For the text-containing cell, return its midpoint in [x, y] coordinate format. 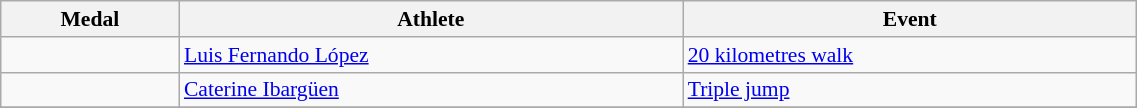
Luis Fernando López [431, 55]
Athlete [431, 19]
Medal [90, 19]
Event [910, 19]
Triple jump [910, 90]
20 kilometres walk [910, 55]
Caterine Ibargüen [431, 90]
